Provide the (X, Y) coordinate of the cell's center where the given text is located.  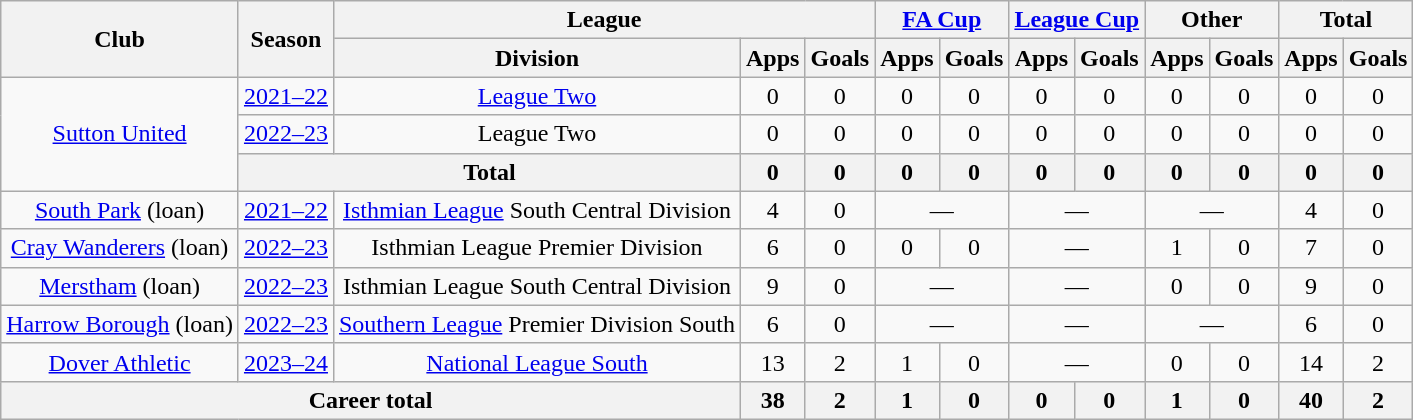
League Cup (1077, 20)
Southern League Premier Division South (536, 324)
Isthmian League Premier Division (536, 248)
40 (1311, 400)
South Park (loan) (120, 210)
38 (773, 400)
Other (1212, 20)
2023–24 (286, 362)
Division (536, 58)
7 (1311, 248)
League (604, 20)
FA Cup (942, 20)
Career total (371, 400)
Sutton United (120, 134)
13 (773, 362)
Harrow Borough (loan) (120, 324)
Cray Wanderers (loan) (120, 248)
14 (1311, 362)
Dover Athletic (120, 362)
National League South (536, 362)
Season (286, 39)
Merstham (loan) (120, 286)
Club (120, 39)
